From the cell containing the given text, extract its center point as (x, y) coordinate. 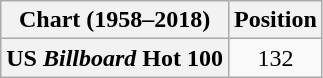
US Billboard Hot 100 (115, 58)
132 (276, 58)
Chart (1958–2018) (115, 20)
Position (276, 20)
